Scan for the cell matching the given text and deliver its [x, y] coordinate at center. 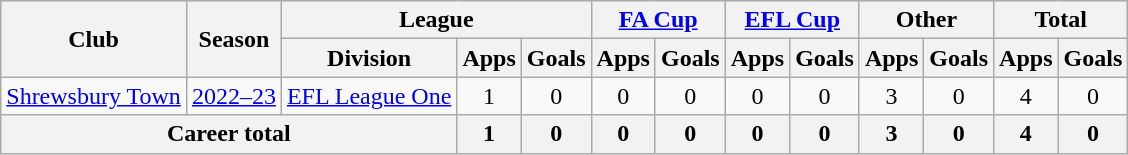
Shrewsbury Town [94, 96]
FA Cup [658, 20]
Career total [229, 134]
Total [1061, 20]
Season [234, 39]
2022–23 [234, 96]
Club [94, 39]
Other [926, 20]
League [436, 20]
EFL League One [368, 96]
Division [368, 58]
EFL Cup [792, 20]
